Locate the cell with the specified text and output its [x, y] center coordinate. 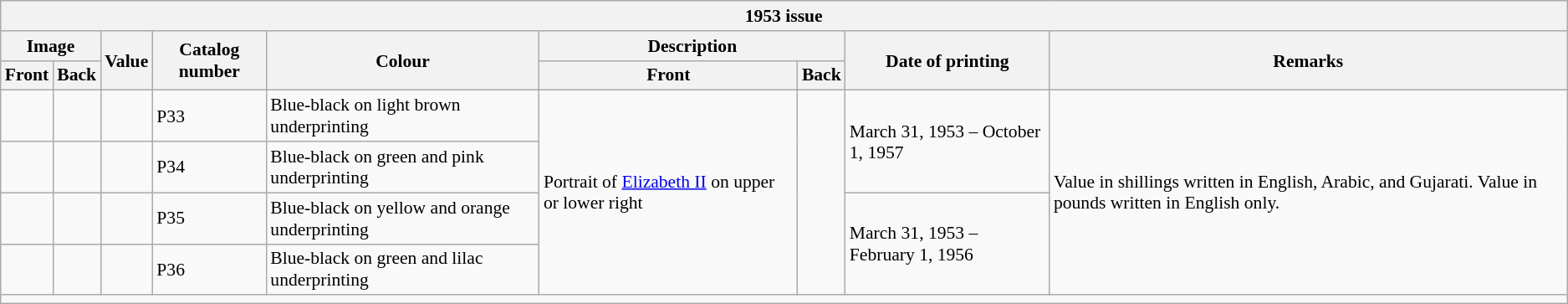
Blue-black on green and lilac underprinting [403, 270]
Portrait of Elizabeth II on upper or lower right [669, 193]
Colour [403, 60]
Blue-black on light brown underprinting [403, 116]
Catalog number [209, 60]
Description [692, 46]
Remarks [1308, 60]
Blue-black on yellow and orange underprinting [403, 218]
Date of printing [947, 60]
P33 [209, 116]
Blue-black on green and pink underprinting [403, 167]
March 31, 1953 – October 1, 1957 [947, 142]
March 31, 1953 – February 1, 1956 [947, 244]
Value in shillings written in English, Arabic, and Gujarati. Value in pounds written in English only. [1308, 193]
1953 issue [784, 16]
P34 [209, 167]
P35 [209, 218]
Value [126, 60]
Image [50, 46]
P36 [209, 270]
